Search for the cell housing the specified text and yield its [x, y] center coordinate. 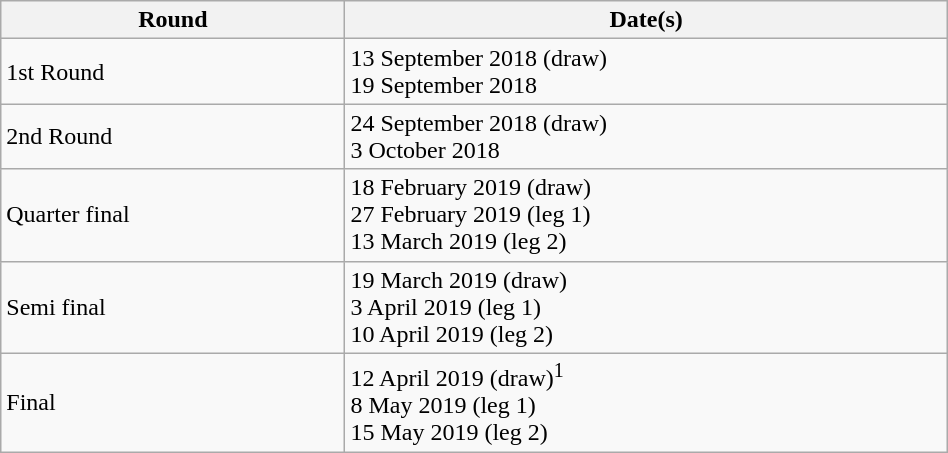
2nd Round [173, 136]
19 March 2019 (draw)3 April 2019 (leg 1)10 April 2019 (leg 2) [646, 307]
Final [173, 402]
1st Round [173, 72]
Round [173, 20]
Semi final [173, 307]
13 September 2018 (draw)19 September 2018 [646, 72]
Quarter final [173, 215]
24 September 2018 (draw)3 October 2018 [646, 136]
12 April 2019 (draw)18 May 2019 (leg 1)15 May 2019 (leg 2) [646, 402]
18 February 2019 (draw)27 February 2019 (leg 1)13 March 2019 (leg 2) [646, 215]
Date(s) [646, 20]
